For the text-containing cell, return its midpoint in (x, y) coordinate format. 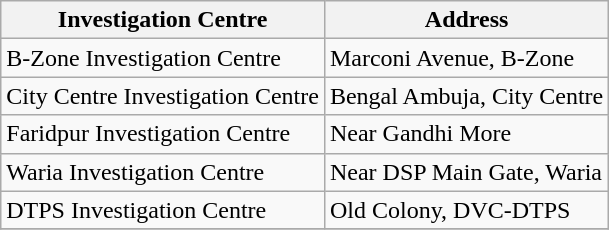
Marconi Avenue, B-Zone (466, 58)
Near Gandhi More (466, 134)
Faridpur Investigation Centre (163, 134)
Old Colony, DVC-DTPS (466, 210)
City Centre Investigation Centre (163, 96)
Waria Investigation Centre (163, 172)
DTPS Investigation Centre (163, 210)
Near DSP Main Gate, Waria (466, 172)
Bengal Ambuja, City Centre (466, 96)
Investigation Centre (163, 20)
B-Zone Investigation Centre (163, 58)
Address (466, 20)
